Return the [x, y] coordinate for the center point of the cell that contains the specified text.  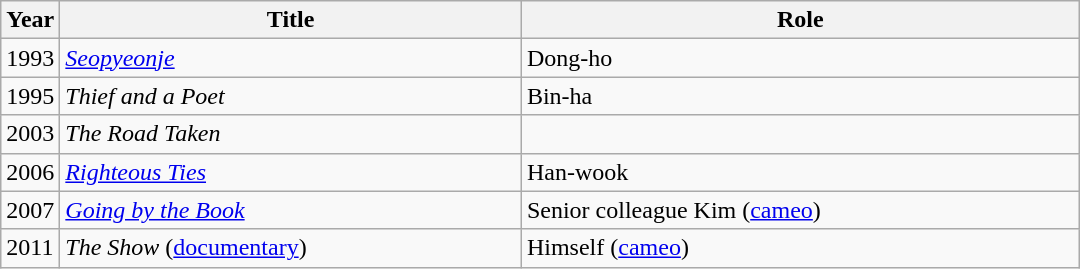
2006 [30, 172]
1993 [30, 58]
2007 [30, 210]
The Show (documentary) [291, 248]
Righteous Ties [291, 172]
Thief and a Poet [291, 96]
Senior colleague Kim (cameo) [800, 210]
Himself (cameo) [800, 248]
Bin-ha [800, 96]
1995 [30, 96]
2003 [30, 134]
The Road Taken [291, 134]
Year [30, 20]
Role [800, 20]
Going by the Book [291, 210]
2011 [30, 248]
Han-wook [800, 172]
Seopyeonje [291, 58]
Title [291, 20]
Dong-ho [800, 58]
